Locate the cell with the specified text and output its [x, y] center coordinate. 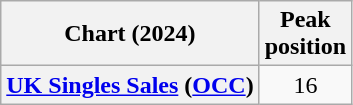
Chart (2024) [130, 34]
Peakposition [305, 34]
16 [305, 85]
UK Singles Sales (OCC) [130, 85]
